Find where the given text appears and provide that cell's center as [X, Y] coordinate. 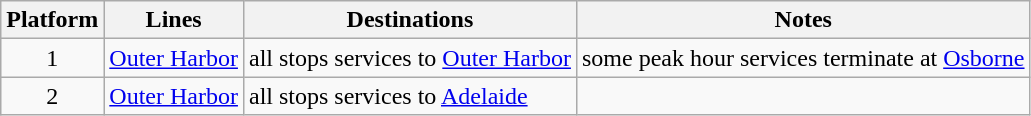
some peak hour services terminate at Osborne [803, 58]
Platform [52, 20]
all stops services to Outer Harbor [410, 58]
Notes [803, 20]
1 [52, 58]
2 [52, 96]
Lines [174, 20]
all stops services to Adelaide [410, 96]
Destinations [410, 20]
